Detect which cell encompasses the target text, then output its [X, Y] center coordinate. 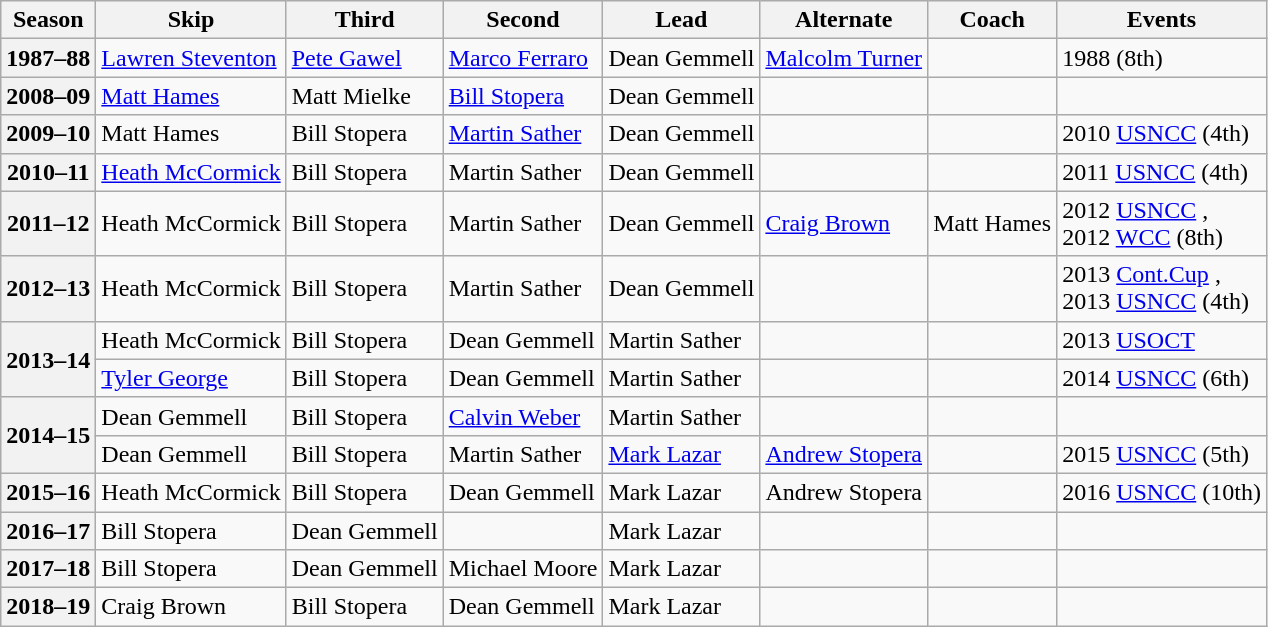
2009–10 [48, 134]
Lead [682, 20]
2011 USNCC (4th) [1162, 172]
2013 Cont.Cup ,2013 USNCC (4th) [1162, 288]
Michael Moore [523, 569]
Skip [191, 20]
Malcolm Turner [844, 58]
Pete Gawel [364, 58]
Matt Mielke [364, 96]
2015–16 [48, 492]
Second [523, 20]
2015 USNCC (5th) [1162, 454]
2014–15 [48, 435]
2013–14 [48, 359]
2016–17 [48, 531]
Coach [992, 20]
Tyler George [191, 378]
1987–88 [48, 58]
2012 USNCC ,2012 WCC (8th) [1162, 224]
2018–19 [48, 607]
2008–09 [48, 96]
1988 (8th) [1162, 58]
2012–13 [48, 288]
2016 USNCC (10th) [1162, 492]
2010–11 [48, 172]
2014 USNCC (6th) [1162, 378]
Calvin Weber [523, 416]
2011–12 [48, 224]
Alternate [844, 20]
Third [364, 20]
Season [48, 20]
Lawren Steventon [191, 58]
2017–18 [48, 569]
2013 USOCT [1162, 340]
Events [1162, 20]
Marco Ferraro [523, 58]
2010 USNCC (4th) [1162, 134]
